Identify which cell holds the provided text, then report its [x, y] central coordinate. 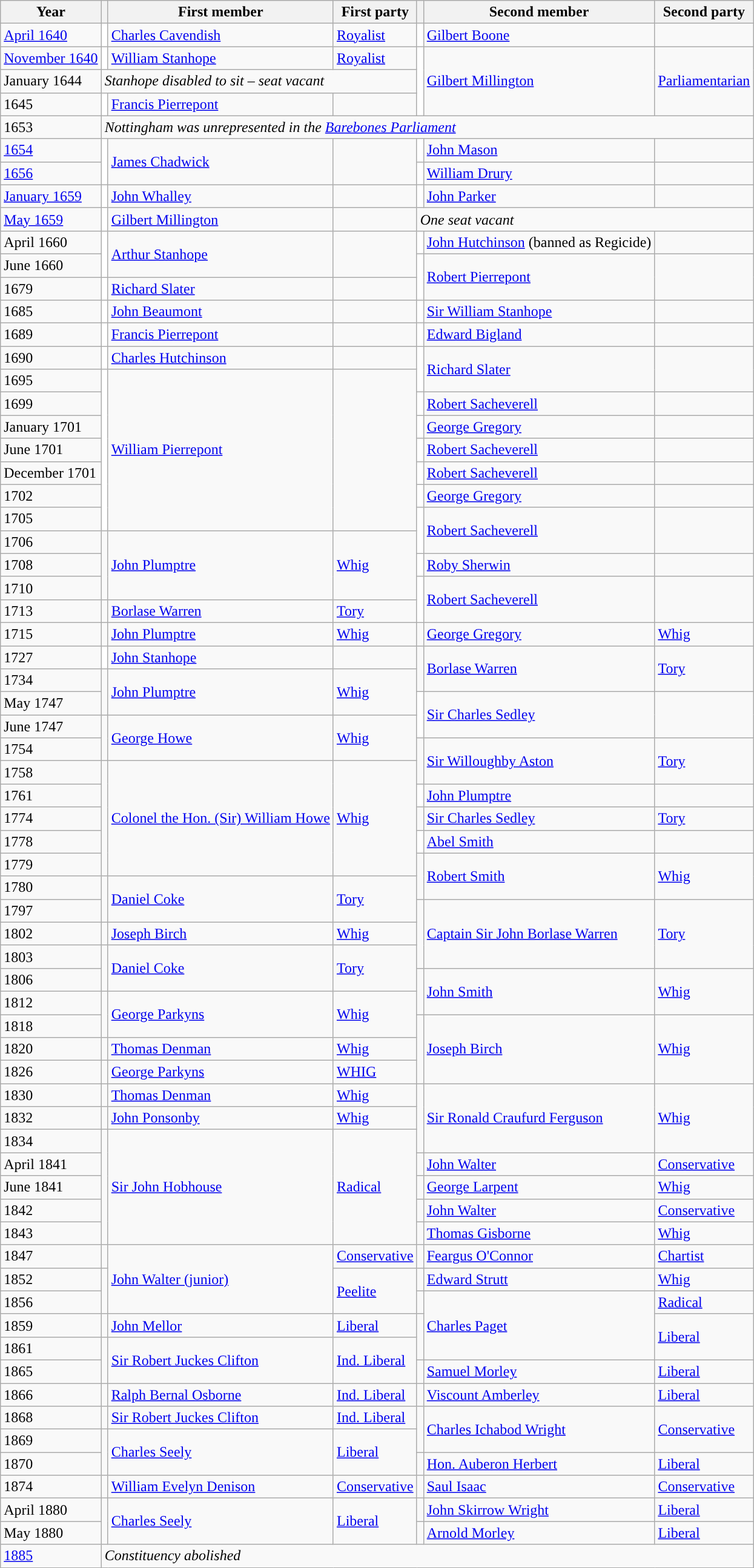
1842 [51, 1210]
1820 [51, 1049]
William Evelyn Denison [220, 1487]
William Drury [539, 173]
Edward Bigland [539, 335]
1830 [51, 1095]
1685 [51, 312]
Saul Isaac [539, 1487]
1803 [51, 957]
1705 [51, 519]
1654 [51, 150]
Robert Pierrepont [539, 277]
1727 [51, 657]
One seat vacant [585, 219]
1861 [51, 1348]
William Pierrepont [220, 450]
1689 [51, 335]
William Stanhope [220, 58]
1826 [51, 1072]
May 1659 [51, 219]
Sir John Hobhouse [220, 1187]
WHIG [375, 1072]
John Skirrow Wright [539, 1510]
Parliamentarian [704, 81]
1710 [51, 588]
Sir William Stanhope [539, 312]
1780 [51, 888]
November 1640 [51, 58]
1695 [51, 381]
1797 [51, 911]
January 1659 [51, 196]
June 1841 [51, 1187]
Year [51, 12]
1699 [51, 404]
June 1660 [51, 265]
Viscount Amberley [539, 1394]
Constituency abolished [428, 1556]
January 1701 [51, 427]
Chartist [704, 1256]
Feargus O'Connor [539, 1256]
Arthur Stanhope [220, 254]
1708 [51, 565]
April 1841 [51, 1164]
Samuel Morley [539, 1371]
1758 [51, 772]
George Howe [220, 738]
April 1640 [51, 35]
1715 [51, 634]
1870 [51, 1464]
1818 [51, 1026]
June 1747 [51, 726]
John Parker [539, 196]
John Stanhope [220, 657]
John Whalley [220, 196]
John Walter (junior) [220, 1279]
1713 [51, 611]
George Larpent [539, 1187]
1690 [51, 358]
Abel Smith [539, 842]
1653 [51, 127]
James Chadwick [220, 162]
May 1880 [51, 1533]
Nottingham was unrepresented in the Barebones Parliament [428, 127]
1806 [51, 980]
1847 [51, 1256]
Second party [704, 12]
1702 [51, 496]
1761 [51, 796]
1656 [51, 173]
Charles Hutchinson [220, 358]
First party [375, 12]
1832 [51, 1118]
1778 [51, 842]
1734 [51, 680]
Captain Sir John Borlase Warren [539, 934]
Colonel the Hon. (Sir) William Howe [220, 819]
Ralph Bernal Osborne [220, 1394]
1852 [51, 1279]
Charles Cavendish [220, 35]
John Smith [539, 991]
Second member [539, 12]
1866 [51, 1394]
1802 [51, 934]
April 1880 [51, 1510]
1754 [51, 749]
Sir Ronald Craufurd Ferguson [539, 1118]
1679 [51, 289]
1865 [51, 1371]
John Mason [539, 150]
Stanhope disabled to sit – seat vacant [259, 81]
1779 [51, 865]
Sir Willoughby Aston [539, 761]
May 1747 [51, 703]
April 1660 [51, 242]
Charles Ichabod Wright [539, 1429]
January 1644 [51, 81]
John Beaumont [220, 312]
1869 [51, 1441]
First member [220, 12]
Thomas Gisborne [539, 1233]
Robert Smith [539, 876]
John Hutchinson (banned as Regicide) [539, 242]
Arnold Morley [539, 1533]
Hon. Auberon Herbert [539, 1464]
1706 [51, 542]
December 1701 [51, 473]
1874 [51, 1487]
Peelite [375, 1291]
1859 [51, 1325]
1812 [51, 1003]
John Ponsonby [220, 1118]
1843 [51, 1233]
1834 [51, 1141]
1645 [51, 104]
1856 [51, 1302]
1885 [51, 1556]
Charles Paget [539, 1325]
1868 [51, 1418]
1774 [51, 819]
Roby Sherwin [539, 565]
Edward Strutt [539, 1279]
John Mellor [220, 1325]
Gilbert Boone [539, 35]
June 1701 [51, 450]
